Identify which cell holds the provided text, then report its [X, Y] central coordinate. 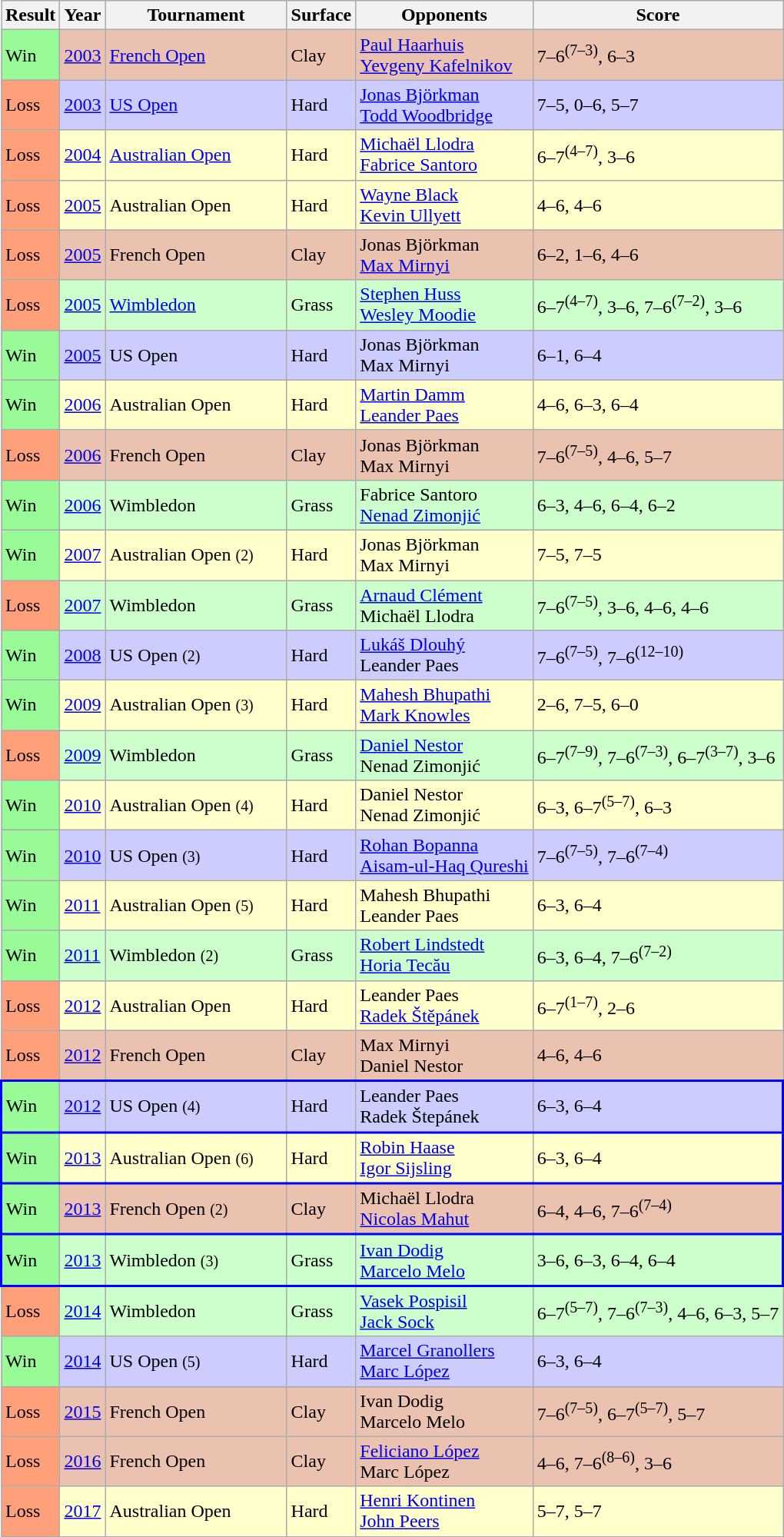
Michaël Llodra Nicolas Mahut [444, 1209]
5–7, 5–7 [658, 1512]
Australian Open (3) [196, 706]
Wayne Black Kevin Ullyett [444, 205]
7–6(7–5), 7–6(7–4) [658, 855]
Wimbledon (2) [196, 955]
7–6(7–3), 6–3 [658, 55]
3–6, 6–3, 6–4, 6–4 [658, 1261]
2017 [83, 1512]
6–7(5–7), 7–6(7–3), 4–6, 6–3, 5–7 [658, 1311]
6–7(1–7), 2–6 [658, 1006]
2015 [83, 1412]
Surface [321, 15]
Martin Damm Leander Paes [444, 404]
Mahesh Bhupathi Leander Paes [444, 906]
Australian Open (4) [196, 806]
Year [83, 15]
4–6, 6–3, 6–4 [658, 404]
Feliciano López Marc López [444, 1461]
Michaël Llodra Fabrice Santoro [444, 155]
6–3, 4–6, 6–4, 6–2 [658, 504]
Result [31, 15]
2016 [83, 1461]
Stephen Huss Wesley Moodie [444, 304]
Leander Paes Radek Štepánek [444, 1107]
Opponents [444, 15]
French Open (2) [196, 1209]
6–7(4–7), 3–6 [658, 155]
6–1, 6–4 [658, 355]
4–6, 7–6(8–6), 3–6 [658, 1461]
US Open (2) [196, 655]
Fabrice Santoro Nenad Zimonjić [444, 504]
2–6, 7–5, 6–0 [658, 706]
Henri Kontinen John Peers [444, 1512]
Mahesh Bhupathi Mark Knowles [444, 706]
Paul Haarhuis Yevgeny Kafelnikov [444, 55]
7–5, 7–5 [658, 555]
Leander Paes Radek Štěpánek [444, 1006]
2004 [83, 155]
Tournament [196, 15]
7–6(7–5), 3–6, 4–6, 4–6 [658, 604]
6–7(7–9), 7–6(7–3), 6–7(3–7), 3–6 [658, 755]
7–5, 0–6, 5–7 [658, 105]
US Open (5) [196, 1361]
6–3, 6–7(5–7), 6–3 [658, 806]
Wimbledon (3) [196, 1261]
Arnaud Clément Michaël Llodra [444, 604]
7–6(7–5), 7–6(12–10) [658, 655]
Australian Open (5) [196, 906]
7–6(7–5), 4–6, 5–7 [658, 455]
6–7(4–7), 3–6, 7–6(7–2), 3–6 [658, 304]
Robin Haase Igor Sijsling [444, 1158]
6–4, 4–6, 7–6(7–4) [658, 1209]
2008 [83, 655]
6–2, 1–6, 4–6 [658, 255]
6–3, 6–4, 7–6(7–2) [658, 955]
Robert Lindstedt Horia Tecău [444, 955]
Jonas Björkman Todd Woodbridge [444, 105]
7–6(7–5), 6–7(5–7), 5–7 [658, 1412]
Score [658, 15]
US Open (3) [196, 855]
Marcel Granollers Marc López [444, 1361]
Lukáš Dlouhý Leander Paes [444, 655]
Australian Open (2) [196, 555]
Vasek Pospisil Jack Sock [444, 1311]
Rohan Bopanna Aisam-ul-Haq Qureshi [444, 855]
Max Mirnyi Daniel Nestor [444, 1056]
US Open (4) [196, 1107]
Australian Open (6) [196, 1158]
